Return (X, Y) of the center of cell containing provided text 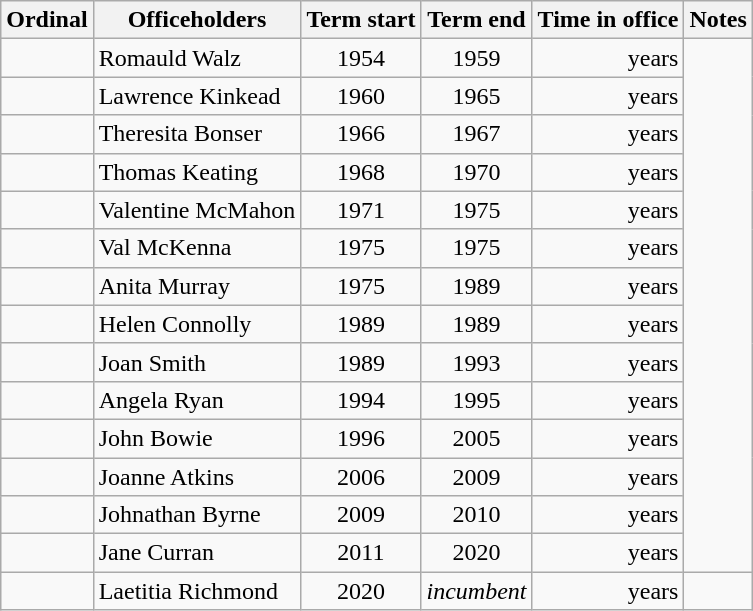
1996 (361, 438)
1967 (476, 134)
Joanne Atkins (197, 477)
Lawrence Kinkead (197, 96)
2005 (476, 438)
Theresita Bonser (197, 134)
Valentine McMahon (197, 210)
Thomas Keating (197, 172)
Joan Smith (197, 362)
1994 (361, 400)
1965 (476, 96)
Angela Ryan (197, 400)
Helen Connolly (197, 324)
2006 (361, 477)
Term end (476, 20)
1995 (476, 400)
2010 (476, 515)
Val McKenna (197, 248)
2011 (361, 553)
Officeholders (197, 20)
Ordinal (47, 20)
Time in office (608, 20)
1959 (476, 58)
1954 (361, 58)
John Bowie (197, 438)
1993 (476, 362)
1966 (361, 134)
Jane Curran (197, 553)
Term start (361, 20)
Laetitia Richmond (197, 591)
Romauld Walz (197, 58)
Anita Murray (197, 286)
Notes (718, 20)
1968 (361, 172)
1960 (361, 96)
incumbent (476, 591)
1971 (361, 210)
Johnathan Byrne (197, 515)
1970 (476, 172)
